From the cell containing the given text, extract its center point as [X, Y] coordinate. 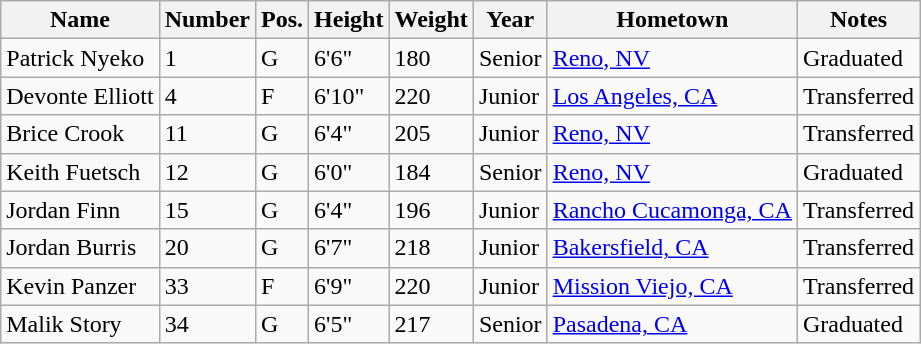
Number [207, 20]
6'9" [349, 286]
11 [207, 134]
Mission Viejo, CA [672, 286]
Height [349, 20]
6'5" [349, 324]
Jordan Finn [80, 210]
Kevin Panzer [80, 286]
Devonte Elliott [80, 96]
196 [431, 210]
20 [207, 248]
4 [207, 96]
6'0" [349, 172]
34 [207, 324]
Pos. [282, 20]
Pasadena, CA [672, 324]
180 [431, 58]
Bakersfield, CA [672, 248]
15 [207, 210]
Year [510, 20]
33 [207, 286]
Notes [858, 20]
Brice Crook [80, 134]
12 [207, 172]
Weight [431, 20]
Jordan Burris [80, 248]
6'6" [349, 58]
184 [431, 172]
Malik Story [80, 324]
Keith Fuetsch [80, 172]
Hometown [672, 20]
6'7" [349, 248]
Rancho Cucamonga, CA [672, 210]
Los Angeles, CA [672, 96]
217 [431, 324]
1 [207, 58]
Name [80, 20]
205 [431, 134]
6'10" [349, 96]
Patrick Nyeko [80, 58]
218 [431, 248]
